Scan for the cell matching the given text and deliver its (X, Y) coordinate at center. 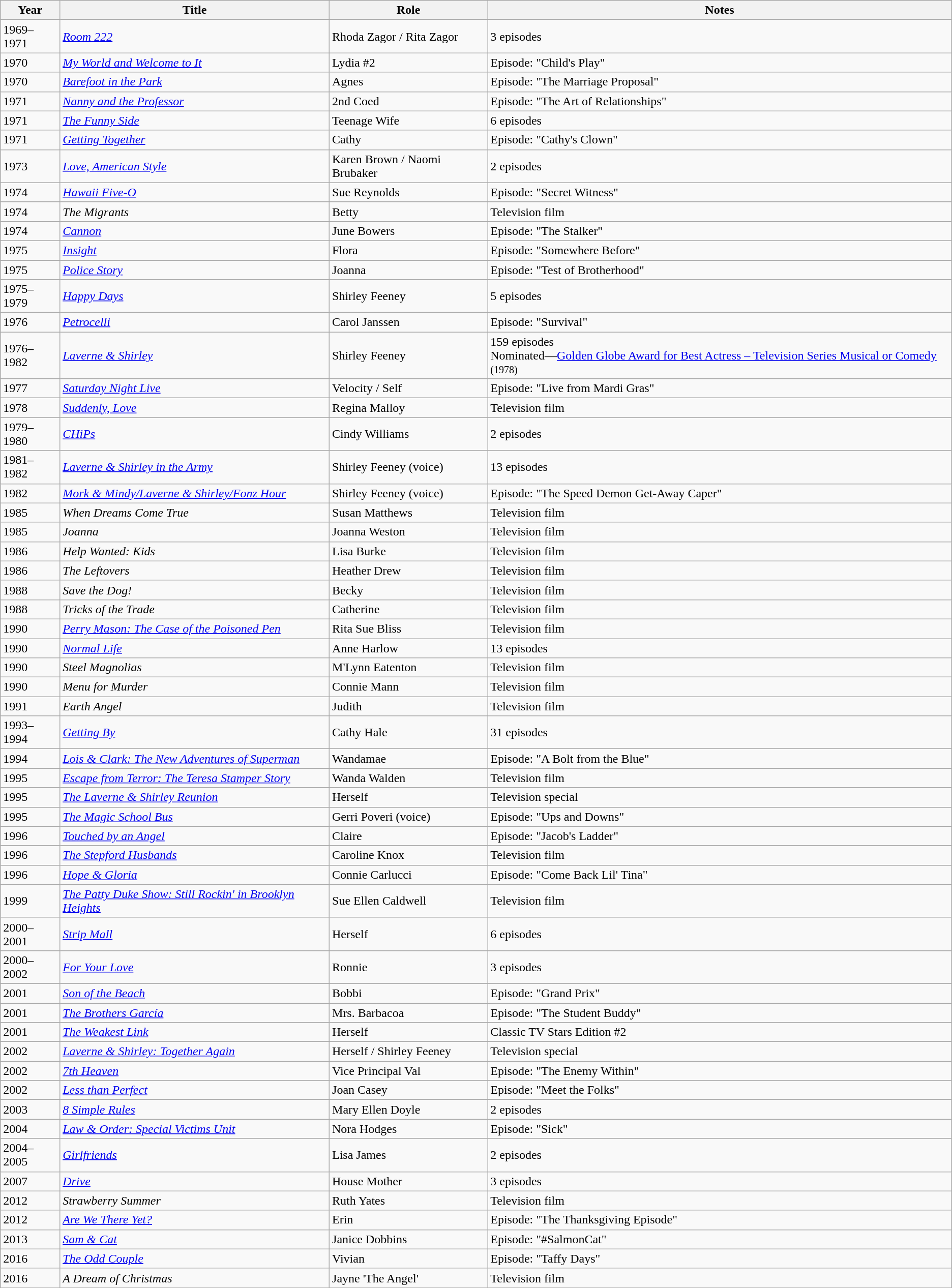
Anne Harlow (409, 648)
Episode: "The Art of Relationships" (720, 101)
Betty (409, 212)
Police Story (195, 270)
Tricks of the Trade (195, 609)
Title (195, 10)
The Laverne & Shirley Reunion (195, 797)
Episode: "#SalmonCat" (720, 1239)
The Stepford Husbands (195, 855)
2000–2001 (31, 934)
1969–1971 (31, 37)
June Bowers (409, 231)
Cathy (409, 140)
Janice Dobbins (409, 1239)
My World and Welcome to It (195, 63)
CHiPs (195, 434)
Cindy Williams (409, 434)
1999 (31, 901)
For Your Love (195, 967)
8 Simple Rules (195, 1110)
Episode: "Survival" (720, 322)
Susan Matthews (409, 513)
Episode: "The Enemy Within" (720, 1071)
Year (31, 10)
5 episodes (720, 296)
Suddenly, Love (195, 408)
2004–2005 (31, 1155)
Herself / Shirley Feeney (409, 1052)
Heather Drew (409, 571)
Cathy Hale (409, 732)
Sue Ellen Caldwell (409, 901)
Vice Principal Val (409, 1071)
The Funny Side (195, 121)
The Leftovers (195, 571)
Help Wanted: Kids (195, 551)
Episode: "A Bolt from the Blue" (720, 759)
Laverne & Shirley in the Army (195, 467)
Agnes (409, 82)
Nanny and the Professor (195, 101)
Law & Order: Special Victims Unit (195, 1129)
Becky (409, 590)
Jayne 'The Angel' (409, 1278)
2003 (31, 1110)
Laverne & Shirley (195, 355)
Hawaii Five-O (195, 192)
Episode: "Test of Brotherhood" (720, 270)
Rhoda Zagor / Rita Zagor (409, 37)
Caroline Knox (409, 855)
1977 (31, 388)
Catherine (409, 609)
Episode: "Grand Prix" (720, 993)
1975–1979 (31, 296)
1994 (31, 759)
1993–1994 (31, 732)
Karen Brown / Naomi Brubaker (409, 166)
Strawberry Summer (195, 1201)
1976 (31, 322)
M'Lynn Eatenton (409, 668)
Insight (195, 250)
Normal Life (195, 648)
159 episodesNominated—Golden Globe Award for Best Actress – Television Series Musical or Comedy (1978) (720, 355)
The Migrants (195, 212)
Regina Malloy (409, 408)
Cannon (195, 231)
Joanna Weston (409, 532)
Erin (409, 1220)
The Weakest Link (195, 1032)
2013 (31, 1239)
Sam & Cat (195, 1239)
Episode: "The Speed Demon Get-Away Caper" (720, 493)
Ronnie (409, 967)
Episode: "Meet the Folks" (720, 1090)
Nora Hodges (409, 1129)
Happy Days (195, 296)
2007 (31, 1181)
Notes (720, 10)
Menu for Murder (195, 687)
Lisa Burke (409, 551)
Less than Perfect (195, 1090)
When Dreams Come True (195, 513)
Love, American Style (195, 166)
Son of the Beach (195, 993)
Role (409, 10)
Lisa James (409, 1155)
Episode: "Jacob's Ladder" (720, 836)
Earth Angel (195, 706)
Vivian (409, 1259)
Gerri Poveri (voice) (409, 817)
Hope & Gloria (195, 875)
Episode: "Secret Witness" (720, 192)
Episode: "Somewhere Before" (720, 250)
1981–1982 (31, 467)
1973 (31, 166)
Classic TV Stars Edition #2 (720, 1032)
Ruth Yates (409, 1201)
Joan Casey (409, 1090)
Connie Carlucci (409, 875)
Episode: "Come Back Lil' Tina" (720, 875)
House Mother (409, 1181)
Episode: "The Student Buddy" (720, 1012)
Sue Reynolds (409, 192)
Barefoot in the Park (195, 82)
Judith (409, 706)
The Magic School Bus (195, 817)
Lois & Clark: The New Adventures of Superman (195, 759)
Episode: "The Marriage Proposal" (720, 82)
1982 (31, 493)
Rita Sue Bliss (409, 628)
Laverne & Shirley: Together Again (195, 1052)
Mork & Mindy/Laverne & Shirley/Fonz Hour (195, 493)
Velocity / Self (409, 388)
Getting By (195, 732)
Carol Janssen (409, 322)
Lydia #2 (409, 63)
Episode: "Taffy Days" (720, 1259)
Claire (409, 836)
1978 (31, 408)
The Brothers García (195, 1012)
Saturday Night Live (195, 388)
Episode: "Ups and Downs" (720, 817)
Drive (195, 1181)
Touched by an Angel (195, 836)
2nd Coed (409, 101)
Episode: "Cathy's Clown" (720, 140)
Petrocelli (195, 322)
Wanda Walden (409, 778)
Teenage Wife (409, 121)
The Patty Duke Show: Still Rockin' in Brooklyn Heights (195, 901)
Mrs. Barbacoa (409, 1012)
Episode: "Sick" (720, 1129)
Episode: "Child's Play" (720, 63)
Escape from Terror: The Teresa Stamper Story (195, 778)
31 episodes (720, 732)
Room 222 (195, 37)
Connie Mann (409, 687)
7th Heaven (195, 1071)
1979–1980 (31, 434)
Mary Ellen Doyle (409, 1110)
Episode: "The Stalker" (720, 231)
Perry Mason: The Case of the Poisoned Pen (195, 628)
2000–2002 (31, 967)
Strip Mall (195, 934)
Wandamae (409, 759)
Steel Magnolias (195, 668)
1991 (31, 706)
Getting Together (195, 140)
Episode: "Live from Mardi Gras" (720, 388)
Bobbi (409, 993)
Girlfriends (195, 1155)
Episode: "The Thanksgiving Episode" (720, 1220)
A Dream of Christmas (195, 1278)
Are We There Yet? (195, 1220)
1976–1982 (31, 355)
Flora (409, 250)
Save the Dog! (195, 590)
2004 (31, 1129)
The Odd Couple (195, 1259)
